Return [X, Y] of the center of cell containing provided text 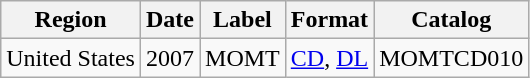
United States [71, 58]
CD, DL [329, 58]
MOMT [243, 58]
2007 [170, 58]
MOMTCD010 [452, 58]
Catalog [452, 20]
Label [243, 20]
Format [329, 20]
Date [170, 20]
Region [71, 20]
